Find where the given text appears and provide that cell's center as [X, Y] coordinate. 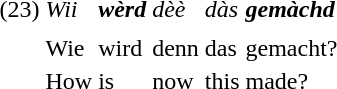
das [222, 48]
Wie [69, 48]
wird [122, 48]
denn [176, 48]
